Identify which cell holds the provided text, then report its [X, Y] central coordinate. 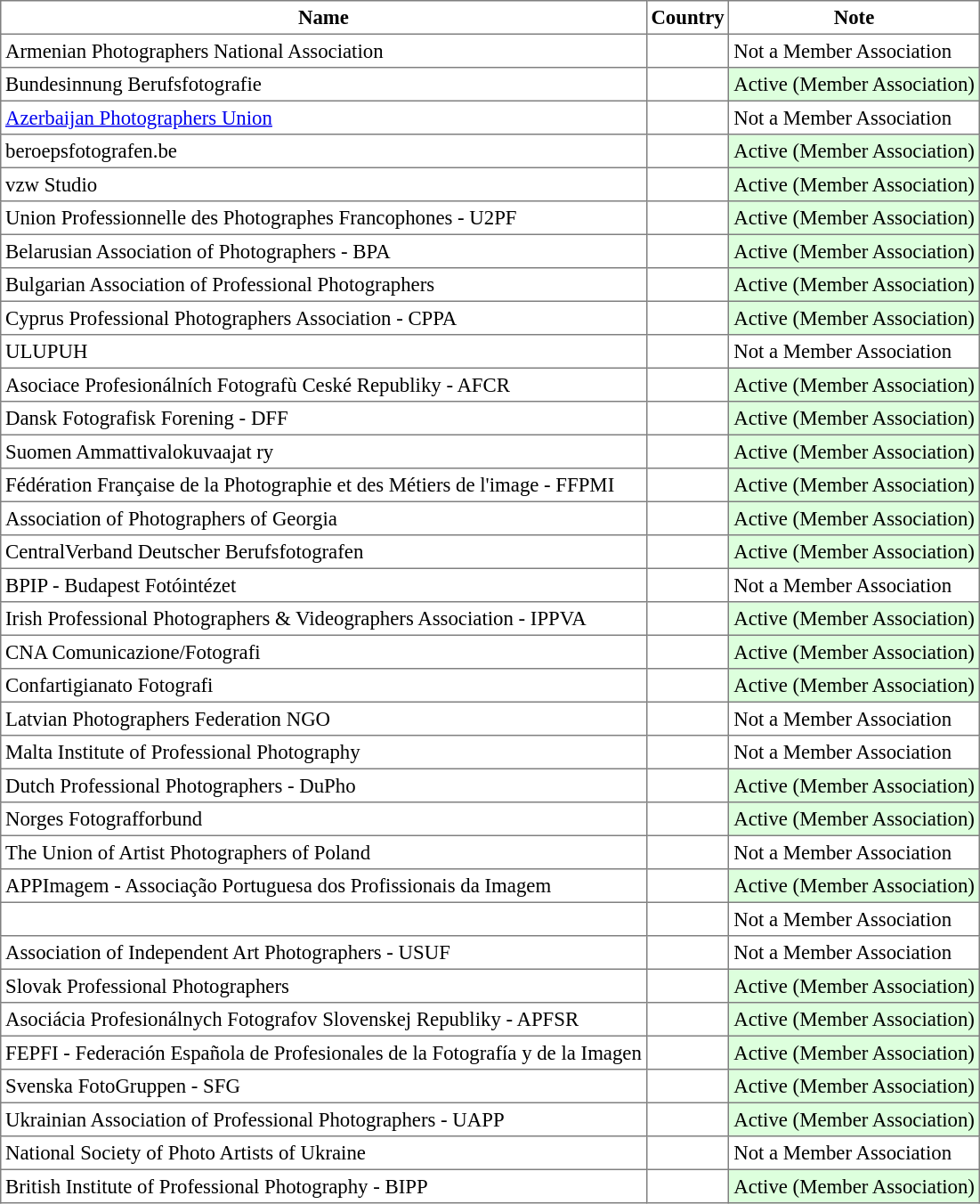
Armenian Photographers National Association [324, 51]
Ukrainian Association of Professional Photographers - UAPP [324, 1119]
vzw Studio [324, 184]
Slovak Professional Photographers [324, 986]
Fédération Française de la Photographie et des Métiers de l'image - FFPMI [324, 485]
Association of Independent Art Photographers - USUF [324, 953]
Azerbaijan Photographers Union [324, 118]
Union Professionnelle des Photographes Francophones - U2PF [324, 218]
Latvian Photographers Federation NGO [324, 719]
Svenska FotoGruppen - SFG [324, 1086]
Asociace Profesionálních Fotografù Ceské Republiky - AFCR [324, 385]
Note [854, 18]
Bundesinnung Berufsfotografie [324, 85]
Name [324, 18]
Dansk Fotografisk Forening - DFF [324, 419]
Bulgarian Association of Professional Photographers [324, 285]
Confartigianato Fotografi [324, 686]
National Society of Photo Artists of Ukraine [324, 1153]
Country [687, 18]
Association of Photographers of Georgia [324, 518]
FEPFI - Federación Española de Profesionales de la Fotografía y de la Imagen [324, 1053]
ULUPUH [324, 352]
Asociácia Profesionálnych Fotografov Slovenskej Republiky - APFSR [324, 1020]
The Union of Artist Photographers of Poland [324, 852]
British Institute of Professional Photography - BIPP [324, 1186]
Suomen Ammattivalokuvaajat ry [324, 451]
Norges Fotografforbund [324, 819]
Irish Professional Photographers & Videographers Association - IPPVA [324, 619]
CentralVerband Deutscher Berufsfotografen [324, 552]
Belarusian Association of Photographers - BPA [324, 251]
BPIP - Budapest Fotóintézet [324, 585]
APPImagem - Associação Portuguesa dos Profissionais da Imagem [324, 886]
CNA Comunicazione/Fotografi [324, 652]
beroepsfotografen.be [324, 151]
Malta Institute of Professional Photography [324, 752]
Dutch Professional Photographers - DuPho [324, 785]
Cyprus Professional Photographers Association - CPPA [324, 318]
